Pinpoint the cell where the given text exists, returning its (x, y) midpoint coordinate. 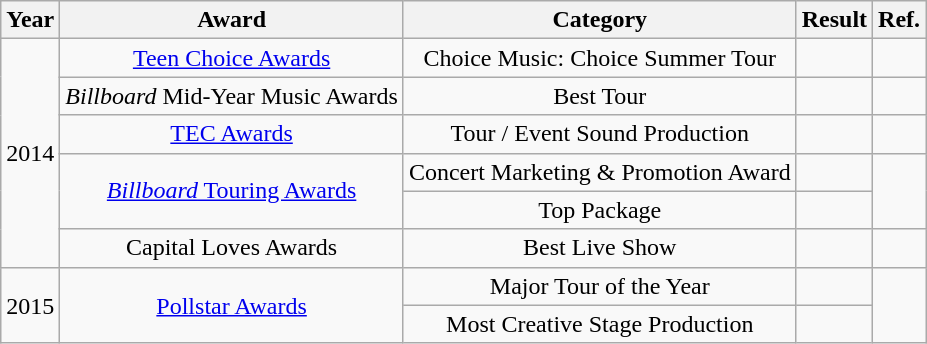
Choice Music: Choice Summer Tour (600, 58)
Result (834, 20)
Pollstar Awards (232, 305)
2015 (30, 305)
Award (232, 20)
Tour / Event Sound Production (600, 134)
Teen Choice Awards (232, 58)
Year (30, 20)
Category (600, 20)
Billboard Mid-Year Music Awards (232, 96)
2014 (30, 153)
Billboard Touring Awards (232, 191)
Top Package (600, 210)
Concert Marketing & Promotion Award (600, 172)
TEC Awards (232, 134)
Major Tour of the Year (600, 286)
Most Creative Stage Production (600, 324)
Ref. (900, 20)
Best Live Show (600, 248)
Capital Loves Awards (232, 248)
Best Tour (600, 96)
